Pinpoint the cell where the given text exists, returning its (x, y) midpoint coordinate. 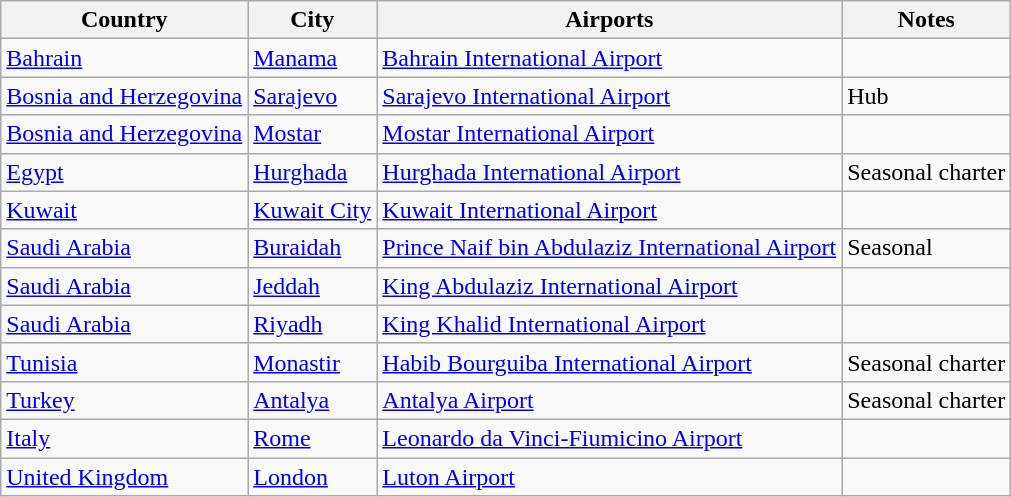
Jeddah (312, 286)
London (312, 477)
Rome (312, 438)
Mostar (312, 134)
City (312, 20)
Manama (312, 58)
Airports (610, 20)
Mostar International Airport (610, 134)
Monastir (312, 362)
Riyadh (312, 324)
Egypt (124, 172)
Antalya Airport (610, 400)
Bahrain (124, 58)
Kuwait City (312, 210)
Hub (926, 96)
Country (124, 20)
Prince Naif bin Abdulaziz International Airport (610, 248)
Antalya (312, 400)
Hurghada (312, 172)
Turkey (124, 400)
Buraidah (312, 248)
Sarajevo (312, 96)
Seasonal (926, 248)
Bahrain International Airport (610, 58)
King Khalid International Airport (610, 324)
Notes (926, 20)
Kuwait International Airport (610, 210)
Tunisia (124, 362)
Luton Airport (610, 477)
Habib Bourguiba International Airport (610, 362)
Italy (124, 438)
Kuwait (124, 210)
King Abdulaziz International Airport (610, 286)
United Kingdom (124, 477)
Sarajevo International Airport (610, 96)
Hurghada International Airport (610, 172)
Leonardo da Vinci-Fiumicino Airport (610, 438)
